Locate the cell with the specified text and output its (X, Y) center coordinate. 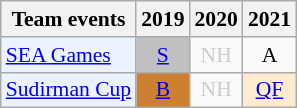
Sudirman Cup (68, 90)
2021 (270, 19)
2019 (162, 19)
SEA Games (68, 55)
S (162, 55)
B (162, 90)
QF (270, 90)
A (270, 55)
2020 (216, 19)
Team events (68, 19)
